Extract the [X, Y] coordinate from the center of the cell holding the provided text.  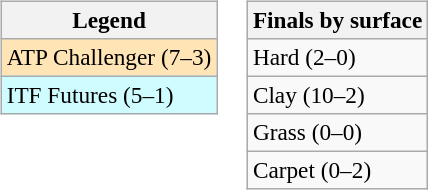
Carpet (0–2) [337, 171]
Hard (2–0) [337, 57]
Grass (0–0) [337, 133]
ATP Challenger (7–3) [108, 57]
Clay (10–2) [337, 95]
ITF Futures (5–1) [108, 95]
Finals by surface [337, 20]
Legend [108, 20]
